Extract the (X, Y) coordinate from the center of the cell holding the provided text.  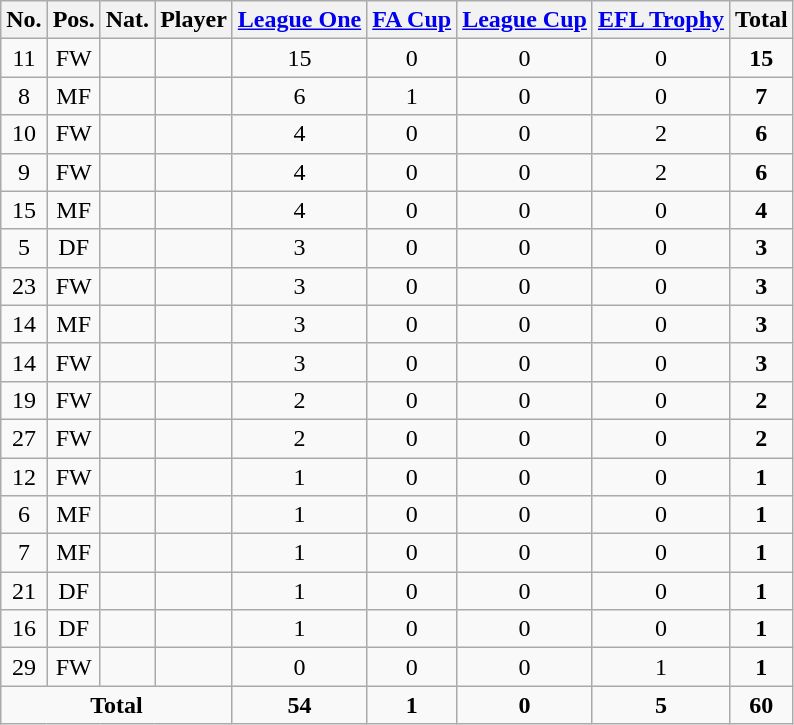
FA Cup (412, 20)
EFL Trophy (660, 20)
60 (762, 705)
10 (24, 134)
11 (24, 58)
16 (24, 629)
19 (24, 400)
League Cup (525, 20)
23 (24, 286)
29 (24, 667)
21 (24, 591)
Player (194, 20)
12 (24, 477)
9 (24, 172)
8 (24, 96)
27 (24, 438)
Pos. (74, 20)
Nat. (127, 20)
League One (299, 20)
54 (299, 705)
No. (24, 20)
